From the cell containing the given text, extract its center point as [X, Y] coordinate. 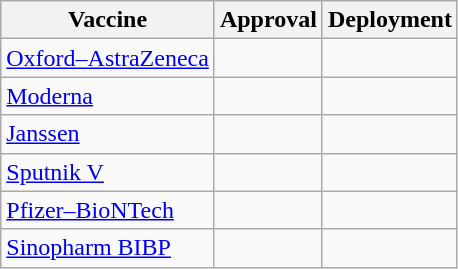
Pfizer–BioNTech [108, 210]
Oxford–AstraZeneca [108, 58]
Janssen [108, 134]
Vaccine [108, 20]
Moderna [108, 96]
Approval [268, 20]
Deployment [390, 20]
Sinopharm BIBP [108, 248]
Sputnik V [108, 172]
